Identify which cell holds the provided text, then report its (x, y) central coordinate. 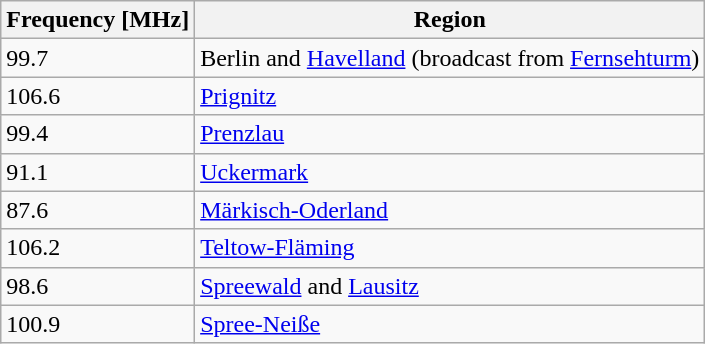
Prignitz (450, 96)
100.9 (98, 324)
Prenzlau (450, 134)
91.1 (98, 172)
99.7 (98, 58)
Region (450, 20)
98.6 (98, 286)
Spree-Neiße (450, 324)
99.4 (98, 134)
Spreewald and Lausitz (450, 286)
Uckermark (450, 172)
Märkisch-Oderland (450, 210)
Teltow-Fläming (450, 248)
Berlin and Havelland (broadcast from Fernsehturm) (450, 58)
106.2 (98, 248)
106.6 (98, 96)
87.6 (98, 210)
Frequency [MHz] (98, 20)
